Pinpoint the cell where the given text exists, returning its [X, Y] midpoint coordinate. 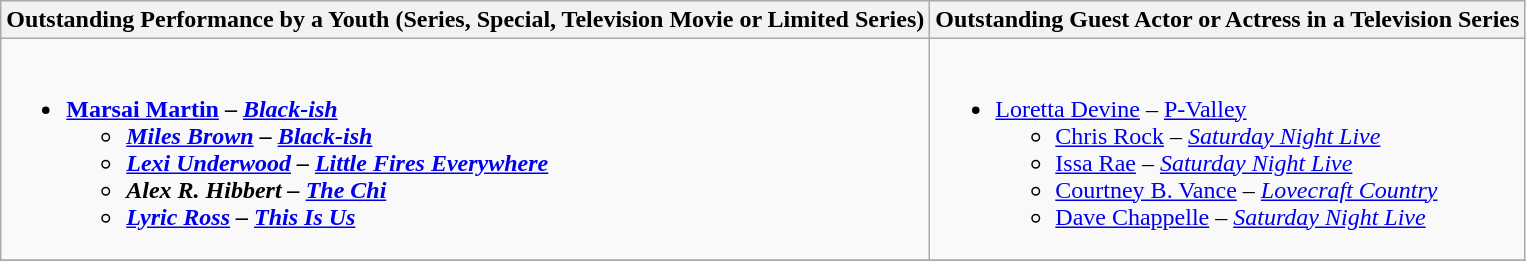
Marsai Martin – Black-ishMiles Brown – Black-ishLexi Underwood – Little Fires EverywhereAlex R. Hibbert – The ChiLyric Ross – This Is Us [466, 150]
Outstanding Performance by a Youth (Series, Special, Television Movie or Limited Series) [466, 20]
Outstanding Guest Actor or Actress in a Television Series [1228, 20]
